Determine the [X, Y] coordinate at the center of the cell enclosing the given text.  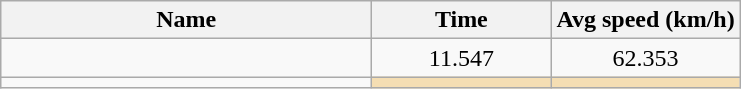
Avg speed (km/h) [646, 20]
Time [462, 20]
Name [186, 20]
11.547 [462, 58]
62.353 [646, 58]
